Search for the cell housing the specified text and yield its (X, Y) center coordinate. 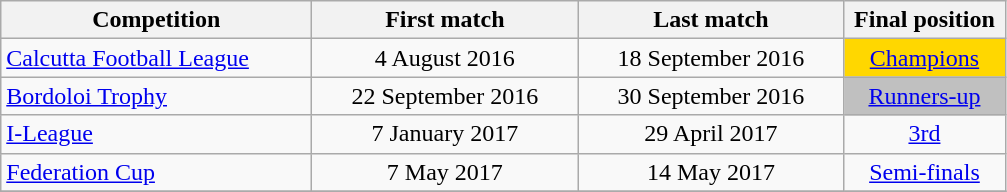
Calcutta Football League (156, 58)
22 September 2016 (445, 96)
3rd (924, 134)
First match (445, 20)
Federation Cup (156, 172)
Champions (924, 58)
14 May 2017 (711, 172)
Competition (156, 20)
Final position (924, 20)
Bordoloi Trophy (156, 96)
I-League (156, 134)
7 January 2017 (445, 134)
4 August 2016 (445, 58)
29 April 2017 (711, 134)
Last match (711, 20)
Runners-up (924, 96)
7 May 2017 (445, 172)
30 September 2016 (711, 96)
Semi-finals (924, 172)
18 September 2016 (711, 58)
